Identify which cell holds the provided text, then report its [X, Y] central coordinate. 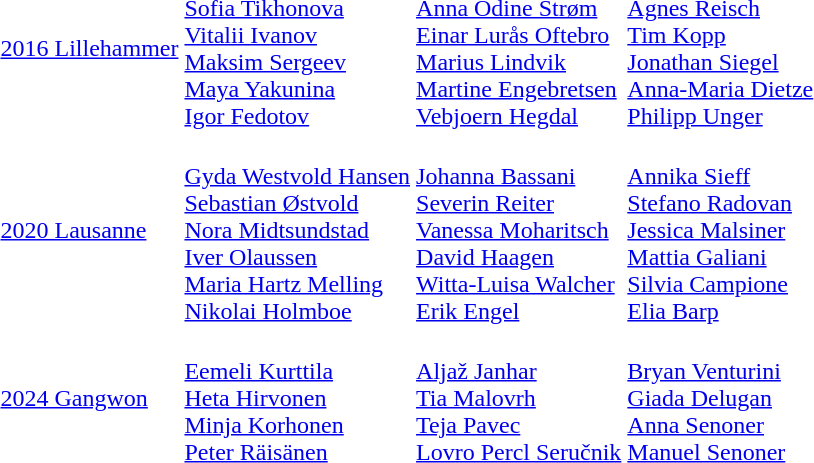
Johanna BassaniSeverin ReiterVanessa MoharitschDavid HaagenWitta-Luisa WalcherErik Engel [519, 230]
Gyda Westvold HansenSebastian ØstvoldNora MidtsundstadIver OlaussenMaria Hartz MellingNikolai Holmboe [298, 230]
